Output the (x, y) coordinate of the center of the cell containing the given text.  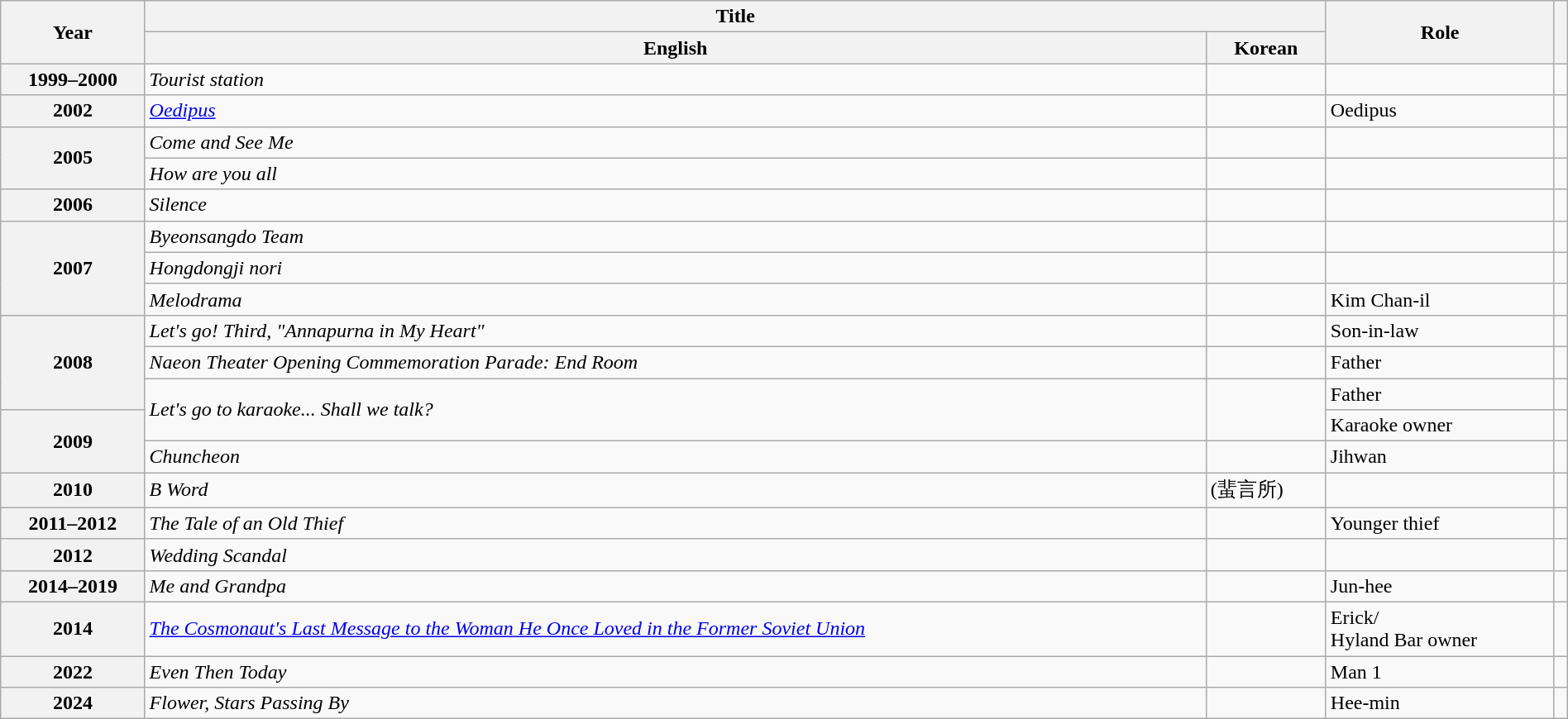
Title (735, 17)
Let's go! Third, "Annapurna in My Heart" (675, 331)
Naeon Theater Opening Commemoration Parade: End Room (675, 362)
2024 (73, 703)
Me and Grandpa (675, 586)
Let's go to karaoke... Shall we talk? (675, 410)
2009 (73, 441)
The Cosmonaut's Last Message to the Woman He Once Loved in the Former Soviet Union (675, 628)
Byeonsangdo Team (675, 236)
Son-in-law (1440, 331)
Year (73, 32)
2014–2019 (73, 586)
Erick/Hyland Bar owner (1440, 628)
2006 (73, 205)
1999–2000 (73, 79)
Kim Chan-il (1440, 299)
Younger thief (1440, 523)
Korean (1265, 48)
Role (1440, 32)
Melodrama (675, 299)
B Word (675, 491)
Even Then Today (675, 672)
Wedding Scandal (675, 555)
Jun-hee (1440, 586)
2008 (73, 362)
English (675, 48)
2002 (73, 111)
Silence (675, 205)
Hee-min (1440, 703)
Man 1 (1440, 672)
Chuncheon (675, 457)
How are you all (675, 174)
2010 (73, 491)
2011–2012 (73, 523)
Hongdongji nori (675, 268)
2022 (73, 672)
(蜚言所) (1265, 491)
The Tale of an Old Thief (675, 523)
2005 (73, 158)
Flower, Stars Passing By (675, 703)
2014 (73, 628)
Tourist station (675, 79)
Come and See Me (675, 142)
Karaoke owner (1440, 426)
2007 (73, 268)
2012 (73, 555)
Jihwan (1440, 457)
